Detect which cell encompasses the target text, then output its (X, Y) center coordinate. 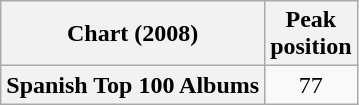
Peakposition (311, 34)
77 (311, 85)
Spanish Top 100 Albums (133, 85)
Chart (2008) (133, 34)
